Find where the given text appears and provide that cell's center as (X, Y) coordinate. 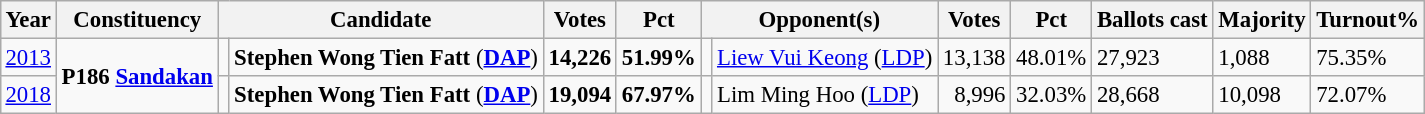
32.03% (1052, 95)
Candidate (380, 20)
51.99% (658, 57)
Turnout% (1368, 20)
1,088 (1262, 57)
Liew Vui Keong (LDP) (825, 57)
28,668 (1152, 95)
P186 Sandakan (137, 76)
8,996 (974, 95)
75.35% (1368, 57)
Opponent(s) (819, 20)
19,094 (580, 95)
13,138 (974, 57)
2013 (28, 57)
Ballots cast (1152, 20)
27,923 (1152, 57)
14,226 (580, 57)
Lim Ming Hoo (LDP) (825, 95)
72.07% (1368, 95)
67.97% (658, 95)
10,098 (1262, 95)
48.01% (1052, 57)
Majority (1262, 20)
Constituency (137, 20)
2018 (28, 95)
Year (28, 20)
